Pinpoint the cell where the given text exists, returning its (X, Y) midpoint coordinate. 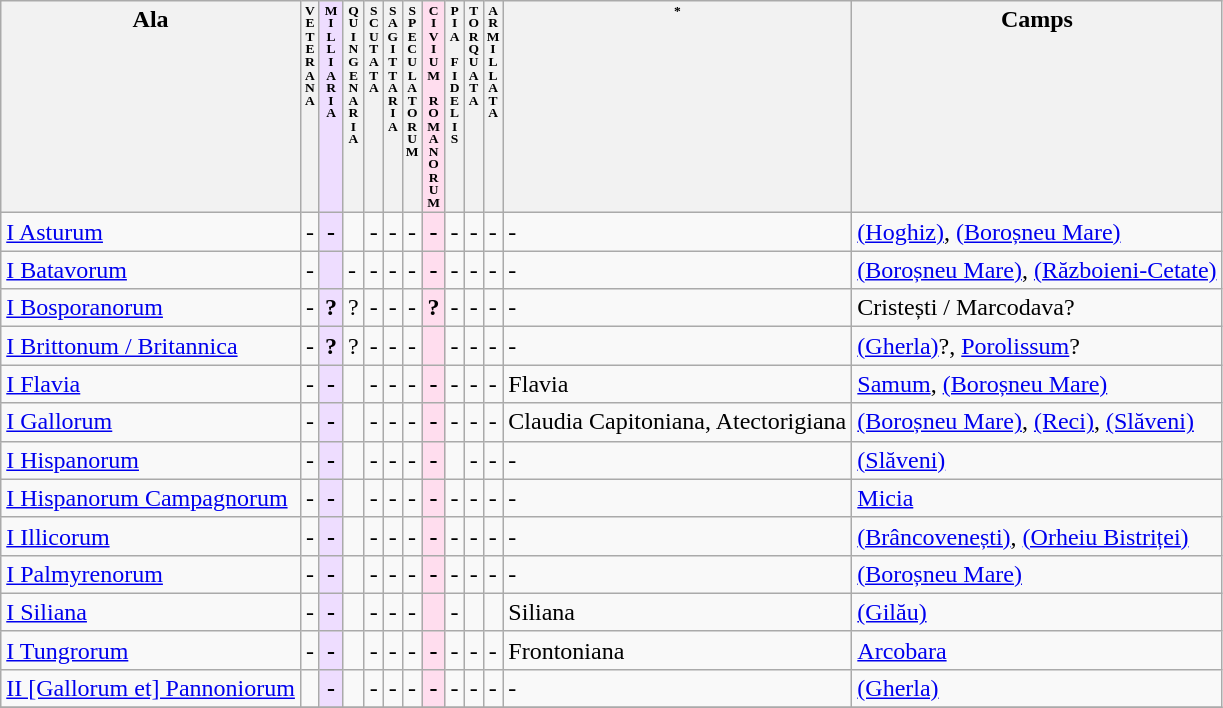
SAGITTARIA (392, 107)
ARMILLATA (493, 107)
(Hoghiz), (Boroșneu Mare) (1037, 232)
PIA FIDELIS (454, 107)
(Gilău) (1037, 612)
Micia (1037, 498)
(Boroșneu Mare) (1037, 574)
Samum, (Boroșneu Mare) (1037, 384)
QUINGENARIA (354, 107)
SCUTATA (374, 107)
Siliana (678, 612)
I Illicorum (151, 536)
Flavia (678, 384)
I Palmyrenorum (151, 574)
(Boroșneu Mare), (Războieni-Cetate) (1037, 270)
II [Gallorum et] Pannoniorum (151, 689)
TORQUATA (474, 107)
I Gallorum (151, 422)
I Flavia (151, 384)
(Slăveni) (1037, 460)
I Batavorum (151, 270)
I Bosporanorum (151, 308)
I Brittonum / Britannica (151, 346)
CIVIUM ROMANORUM (434, 107)
VETERANA (310, 107)
(Gherla) (1037, 689)
I Asturum (151, 232)
Arcobara (1037, 650)
I Hispanorum Campagnorum (151, 498)
(Brâncovenești), (Orheiu Bistriței) (1037, 536)
I Tungrorum (151, 650)
Claudia Capitoniana, Atectorigiana (678, 422)
Camps (1037, 107)
Cristești / Marcodava? (1037, 308)
Frontoniana (678, 650)
I Siliana (151, 612)
Ala (151, 107)
(Gherla)?, Porolissum? (1037, 346)
SPECULATORUM (412, 107)
MILLIARIA (330, 107)
* (678, 107)
(Boroșneu Mare), (Reci), (Slăveni) (1037, 422)
I Hispanorum (151, 460)
